Search for the cell housing the specified text and yield its (x, y) center coordinate. 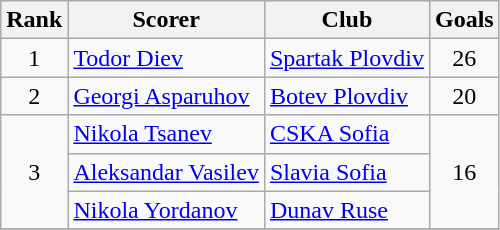
Todor Diev (166, 58)
Dunav Ruse (346, 210)
20 (464, 96)
Spartak Plovdiv (346, 58)
CSKA Sofia (346, 134)
Rank (34, 20)
Club (346, 20)
16 (464, 172)
Botev Plovdiv (346, 96)
Aleksandar Vasilev (166, 172)
2 (34, 96)
Nikola Yordanov (166, 210)
3 (34, 172)
Scorer (166, 20)
Georgi Asparuhov (166, 96)
26 (464, 58)
1 (34, 58)
Slavia Sofia (346, 172)
Goals (464, 20)
Nikola Tsanev (166, 134)
